Return [X, Y] of the center of cell containing provided text 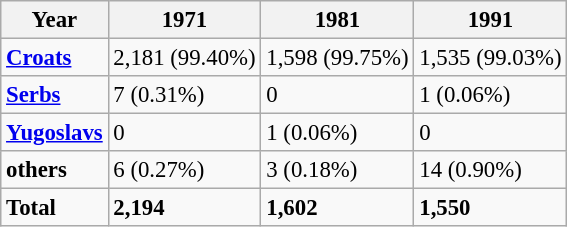
Year [54, 20]
2,194 [184, 208]
others [54, 170]
3 (0.18%) [338, 170]
2,181 (99.40%) [184, 58]
1,535 (99.03%) [490, 58]
1981 [338, 20]
Serbs [54, 95]
14 (0.90%) [490, 170]
7 (0.31%) [184, 95]
1971 [184, 20]
Yugoslavs [54, 133]
6 (0.27%) [184, 170]
1,602 [338, 208]
Total [54, 208]
Croats [54, 58]
1991 [490, 20]
1,550 [490, 208]
1,598 (99.75%) [338, 58]
